From the cell containing the given text, extract its center point as [x, y] coordinate. 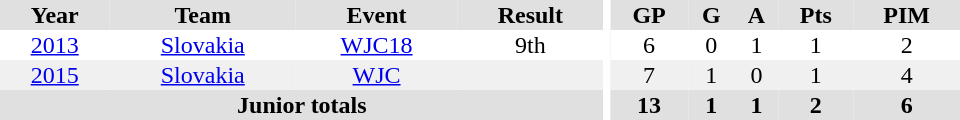
2013 [54, 45]
4 [906, 75]
A [757, 15]
PIM [906, 15]
Team [202, 15]
Event [376, 15]
Result [530, 15]
GP [649, 15]
Junior totals [302, 105]
WJC [376, 75]
7 [649, 75]
9th [530, 45]
Pts [816, 15]
G [712, 15]
Year [54, 15]
WJC18 [376, 45]
2015 [54, 75]
13 [649, 105]
